Output the [X, Y] coordinate of the center of the cell containing the given text.  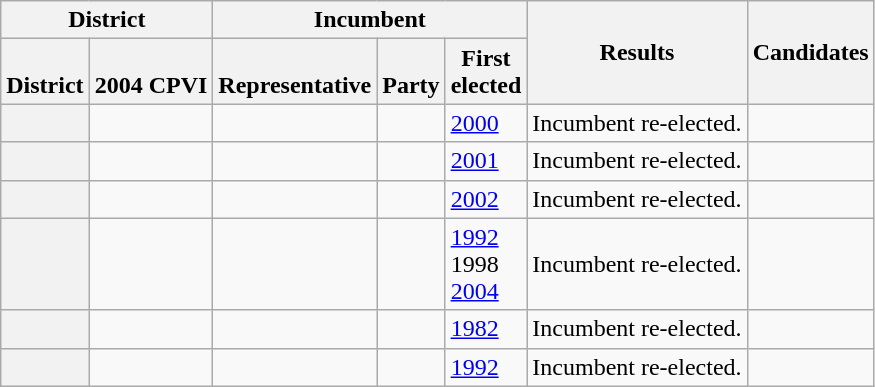
2000 [486, 123]
19921998 2004 [486, 264]
2001 [486, 161]
Party [411, 72]
Candidates [810, 52]
Firstelected [486, 72]
Results [637, 52]
Representative [295, 72]
Incumbent [370, 20]
1982 [486, 329]
2004 CPVI [151, 72]
1992 [486, 367]
2002 [486, 199]
